Find where the given text appears and provide that cell's center as [x, y] coordinate. 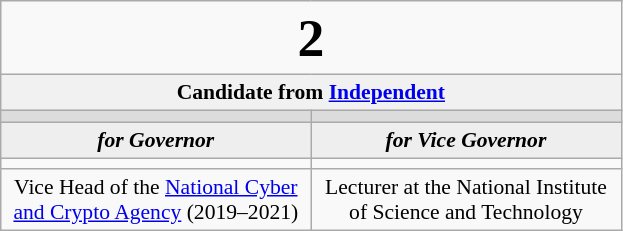
2 [311, 38]
Lecturer at the National Institute of Science and Technology [466, 200]
Vice Head of the National Cyber and Crypto Agency (2019–2021) [156, 200]
for Vice Governor [466, 141]
for Governor [156, 141]
Candidate from Independent [311, 92]
